For the text-containing cell, return its midpoint in [x, y] coordinate format. 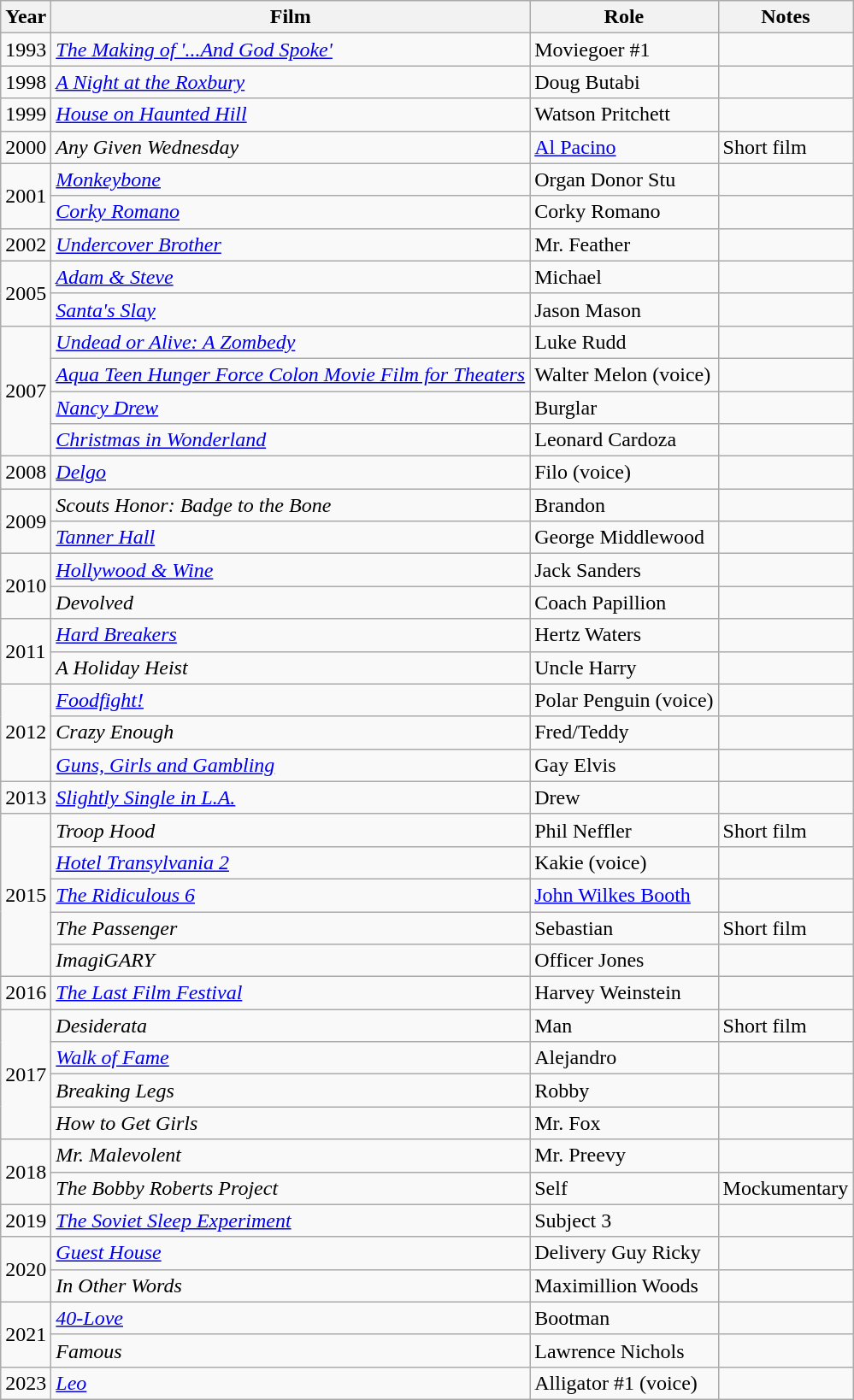
2005 [26, 293]
In Other Words [291, 1285]
Delivery Guy Ricky [624, 1253]
Uncle Harry [624, 668]
Leonard Cardoza [624, 440]
Undercover Brother [291, 244]
2007 [26, 391]
Devolved [291, 603]
1993 [26, 50]
Kakie (voice) [624, 862]
Brandon [624, 505]
Walter Melon (voice) [624, 374]
2019 [26, 1221]
Delgo [291, 473]
Tanner Hall [291, 538]
Mr. Fox [624, 1123]
1998 [26, 82]
2010 [26, 586]
Film [291, 17]
Man [624, 1026]
Year [26, 17]
Monkeybone [291, 179]
Notes [786, 17]
Undead or Alive: A Zombedy [291, 342]
2015 [26, 895]
Bootman [624, 1318]
Aqua Teen Hunger Force Colon Movie Film for Theaters [291, 374]
2018 [26, 1172]
2016 [26, 993]
2012 [26, 732]
Famous [291, 1350]
Mr. Malevolent [291, 1156]
Alejandro [624, 1058]
2013 [26, 797]
Watson Pritchett [624, 115]
Hotel Transylvania 2 [291, 862]
Fred/Teddy [624, 732]
Self [624, 1188]
Doug Butabi [624, 82]
Al Pacino [624, 147]
Organ Donor Stu [624, 179]
Polar Penguin (voice) [624, 700]
Phil Neffler [624, 830]
Robby [624, 1091]
Scouts Honor: Badge to the Bone [291, 505]
Leo [291, 1383]
Mockumentary [786, 1188]
40-Love [291, 1318]
How to Get Girls [291, 1123]
The Passenger [291, 927]
Christmas in Wonderland [291, 440]
Any Given Wednesday [291, 147]
Hertz Waters [624, 635]
1999 [26, 115]
2002 [26, 244]
Drew [624, 797]
Coach Papillion [624, 603]
Santa's Slay [291, 309]
Walk of Fame [291, 1058]
Jason Mason [624, 309]
Luke Rudd [624, 342]
2011 [26, 651]
Harvey Weinstein [624, 993]
The Last Film Festival [291, 993]
The Ridiculous 6 [291, 895]
2017 [26, 1074]
The Making of '...And God Spoke' [291, 50]
ImagiGARY [291, 961]
Filo (voice) [624, 473]
Hollywood & Wine [291, 570]
2021 [26, 1334]
Subject 3 [624, 1221]
House on Haunted Hill [291, 115]
Crazy Enough [291, 732]
Troop Hood [291, 830]
2009 [26, 521]
Michael [624, 277]
Mr. Preevy [624, 1156]
2001 [26, 196]
Lawrence Nichols [624, 1350]
Burglar [624, 408]
2020 [26, 1269]
Jack Sanders [624, 570]
Breaking Legs [291, 1091]
Guest House [291, 1253]
2023 [26, 1383]
Guns, Girls and Gambling [291, 765]
Slightly Single in L.A. [291, 797]
A Night at the Roxbury [291, 82]
2000 [26, 147]
Moviegoer #1 [624, 50]
George Middlewood [624, 538]
A Holiday Heist [291, 668]
Alligator #1 (voice) [624, 1383]
2008 [26, 473]
Desiderata [291, 1026]
Hard Breakers [291, 635]
The Bobby Roberts Project [291, 1188]
Nancy Drew [291, 408]
Gay Elvis [624, 765]
John Wilkes Booth [624, 895]
Foodfight! [291, 700]
Officer Jones [624, 961]
Sebastian [624, 927]
Maximillion Woods [624, 1285]
The Soviet Sleep Experiment [291, 1221]
Role [624, 17]
Adam & Steve [291, 277]
Mr. Feather [624, 244]
